Detect which cell encompasses the target text, then output its [X, Y] center coordinate. 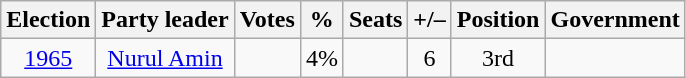
4% [322, 58]
Votes [267, 20]
% [322, 20]
3rd [498, 58]
Nurul Amin [165, 58]
Seats [375, 20]
Election [48, 20]
+/– [430, 20]
Position [498, 20]
6 [430, 58]
Party leader [165, 20]
Government [615, 20]
1965 [48, 58]
